From the cell containing the given text, extract its center point as (x, y) coordinate. 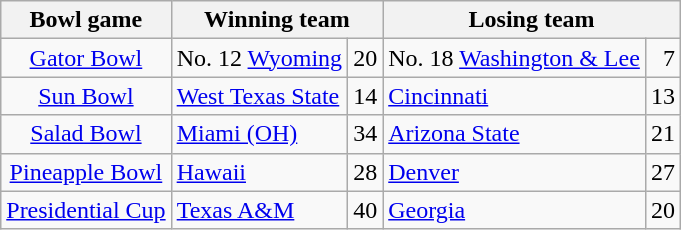
27 (662, 172)
West Texas State (260, 96)
Salad Bowl (86, 134)
40 (366, 210)
No. 12 Wyoming (260, 58)
Sun Bowl (86, 96)
13 (662, 96)
Bowl game (86, 20)
14 (366, 96)
Pineapple Bowl (86, 172)
21 (662, 134)
Texas A&M (260, 210)
7 (662, 58)
Hawaii (260, 172)
28 (366, 172)
Georgia (514, 210)
No. 18 Washington & Lee (514, 58)
Miami (OH) (260, 134)
Gator Bowl (86, 58)
Losing team (532, 20)
Presidential Cup (86, 210)
Winning team (277, 20)
Denver (514, 172)
Arizona State (514, 134)
34 (366, 134)
Cincinnati (514, 96)
